Return the [x, y] coordinate for the center point of the cell that contains the specified text.  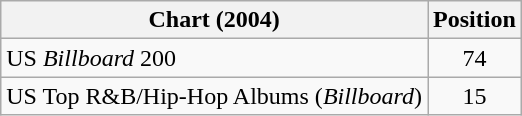
Position [475, 20]
US Top R&B/Hip-Hop Albums (Billboard) [214, 96]
US Billboard 200 [214, 58]
15 [475, 96]
74 [475, 58]
Chart (2004) [214, 20]
